Find where the given text appears and provide that cell's center as (x, y) coordinate. 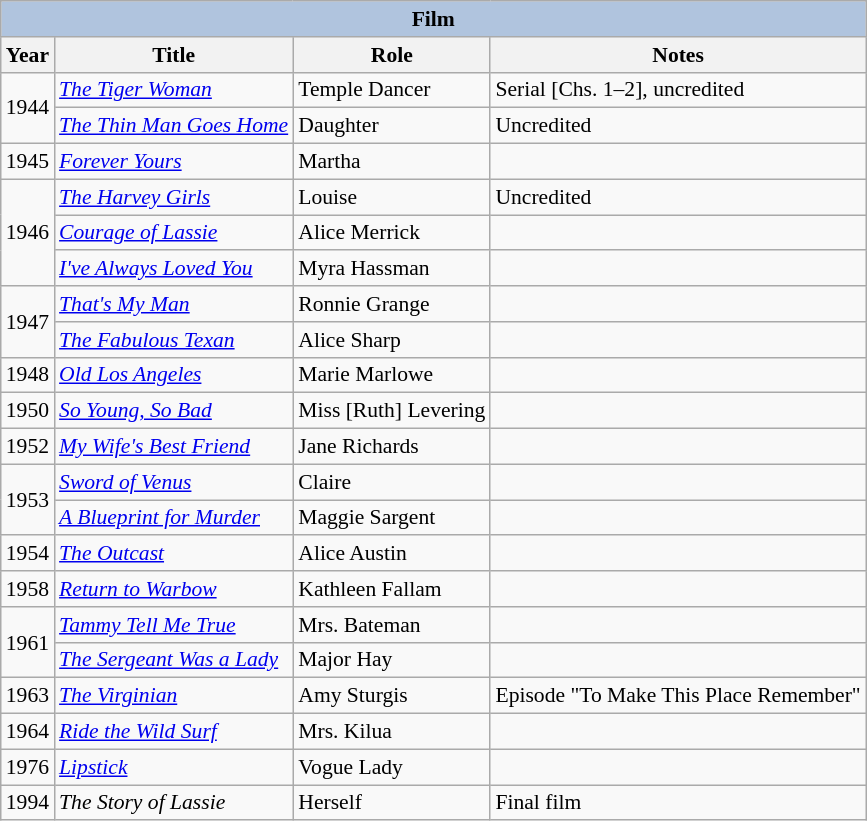
The Thin Man Goes Home (174, 126)
Title (174, 55)
Alice Sharp (392, 340)
Louise (392, 197)
Herself (392, 803)
Kathleen Fallam (392, 589)
A Blueprint for Murder (174, 518)
The Sergeant Was a Lady (174, 660)
So Young, So Bad (174, 411)
My Wife's Best Friend (174, 447)
That's My Man (174, 304)
Maggie Sargent (392, 518)
The Fabulous Texan (174, 340)
1947 (28, 322)
The Outcast (174, 554)
1950 (28, 411)
Serial [Chs. 1–2], uncredited (678, 90)
Vogue Lady (392, 767)
Ride the Wild Surf (174, 732)
Martha (392, 162)
Old Los Angeles (174, 375)
Final film (678, 803)
Alice Austin (392, 554)
1961 (28, 642)
1964 (28, 732)
Temple Dancer (392, 90)
Jane Richards (392, 447)
Lipstick (174, 767)
Film (434, 19)
Daughter (392, 126)
1953 (28, 500)
Notes (678, 55)
Tammy Tell Me True (174, 625)
Mrs. Bateman (392, 625)
Claire (392, 482)
1958 (28, 589)
Alice Merrick (392, 233)
The Tiger Woman (174, 90)
Myra Hassman (392, 269)
Courage of Lassie (174, 233)
1994 (28, 803)
Mrs. Kilua (392, 732)
Miss [Ruth] Levering (392, 411)
1976 (28, 767)
1946 (28, 232)
Marie Marlowe (392, 375)
Ronnie Grange (392, 304)
1963 (28, 696)
The Virginian (174, 696)
Sword of Venus (174, 482)
1945 (28, 162)
I've Always Loved You (174, 269)
The Harvey Girls (174, 197)
The Story of Lassie (174, 803)
1952 (28, 447)
Role (392, 55)
Year (28, 55)
Return to Warbow (174, 589)
Forever Yours (174, 162)
Episode "To Make This Place Remember" (678, 696)
Major Hay (392, 660)
Amy Sturgis (392, 696)
1954 (28, 554)
1948 (28, 375)
1944 (28, 108)
